Scan for the cell matching the given text and deliver its (X, Y) coordinate at center. 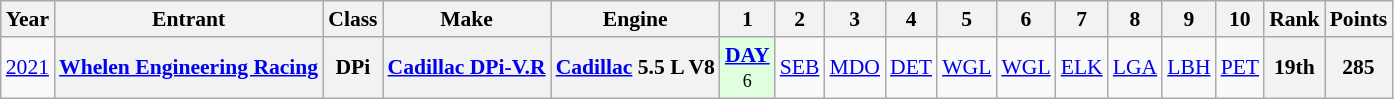
2 (800, 19)
5 (966, 19)
Cadillac DPi-V.R (467, 68)
Cadillac 5.5 L V8 (636, 68)
3 (854, 19)
Entrant (188, 19)
LGA (1135, 68)
DAY6 (748, 68)
7 (1082, 19)
Points (1359, 19)
DPi (352, 68)
285 (1359, 68)
MDO (854, 68)
6 (1026, 19)
ELK (1082, 68)
9 (1188, 19)
SEB (800, 68)
10 (1240, 19)
Whelen Engineering Racing (188, 68)
DET (911, 68)
Rank (1294, 19)
19th (1294, 68)
Engine (636, 19)
Year (28, 19)
2021 (28, 68)
4 (911, 19)
Make (467, 19)
Class (352, 19)
8 (1135, 19)
PET (1240, 68)
1 (748, 19)
LBH (1188, 68)
